For the text-containing cell, return its midpoint in (X, Y) coordinate format. 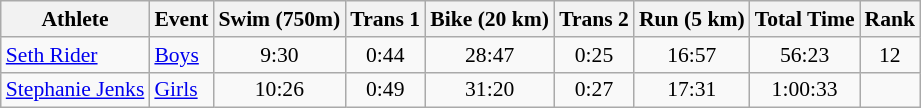
Athlete (76, 19)
9:30 (279, 55)
16:57 (692, 55)
Boys (181, 55)
Run (5 km) (692, 19)
28:47 (490, 55)
0:49 (385, 90)
Event (181, 19)
Total Time (805, 19)
Girls (181, 90)
Bike (20 km) (490, 19)
10:26 (279, 90)
0:27 (594, 90)
1:00:33 (805, 90)
Trans 1 (385, 19)
Rank (890, 19)
31:20 (490, 90)
Stephanie Jenks (76, 90)
0:25 (594, 55)
Swim (750m) (279, 19)
12 (890, 55)
17:31 (692, 90)
56:23 (805, 55)
0:44 (385, 55)
Seth Rider (76, 55)
Trans 2 (594, 19)
